From the cell containing the given text, extract its center point as (x, y) coordinate. 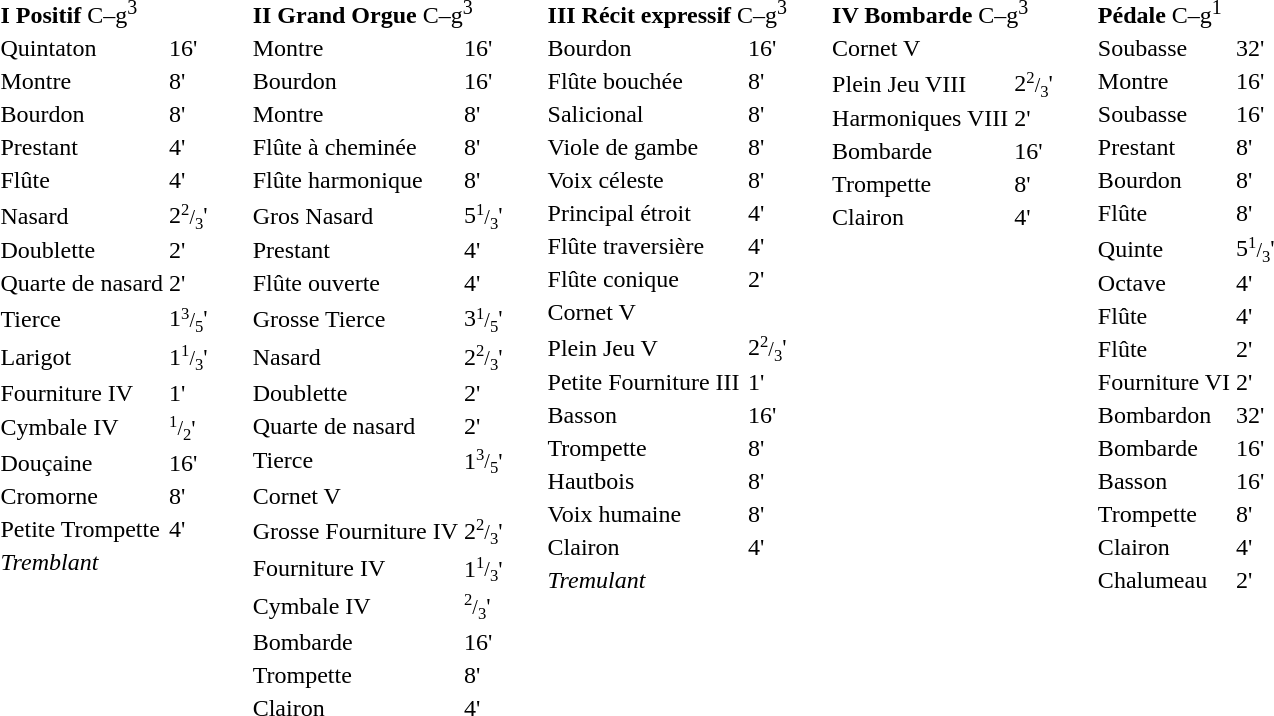
Bombardon (1164, 416)
Tremulant (644, 581)
Grosse Fourniture IV (355, 532)
Principal étroit (644, 213)
Plein Jeu V (644, 348)
Cymbale IV (355, 606)
Plein Jeu VIII (920, 84)
Salicional (644, 114)
Quinte (1164, 248)
Flûte à cheminée (355, 147)
Petite Fourniture III (644, 383)
Voix humaine (644, 515)
Hautbois (644, 482)
Flûte harmonique (355, 180)
Flûte bouchée (644, 81)
Tierce (355, 460)
1/2' (189, 428)
Fourniture VI (1164, 383)
Quarte de nasard (355, 425)
Octave (1164, 284)
31/5' (483, 320)
Flûte conique (644, 279)
Gros Nasard (355, 216)
Fourniture IV (355, 570)
Flûte traversière (644, 246)
Doublette (355, 392)
Harmoniques VIII (920, 119)
Nasard (355, 358)
Viole de gambe (644, 147)
51/3' (483, 216)
Grosse Tierce (355, 320)
Voix céleste (644, 180)
Chalumeau (1164, 581)
2/3' (483, 606)
Flûte ouverte (355, 284)
